Return [X, Y] of the center of cell containing provided text 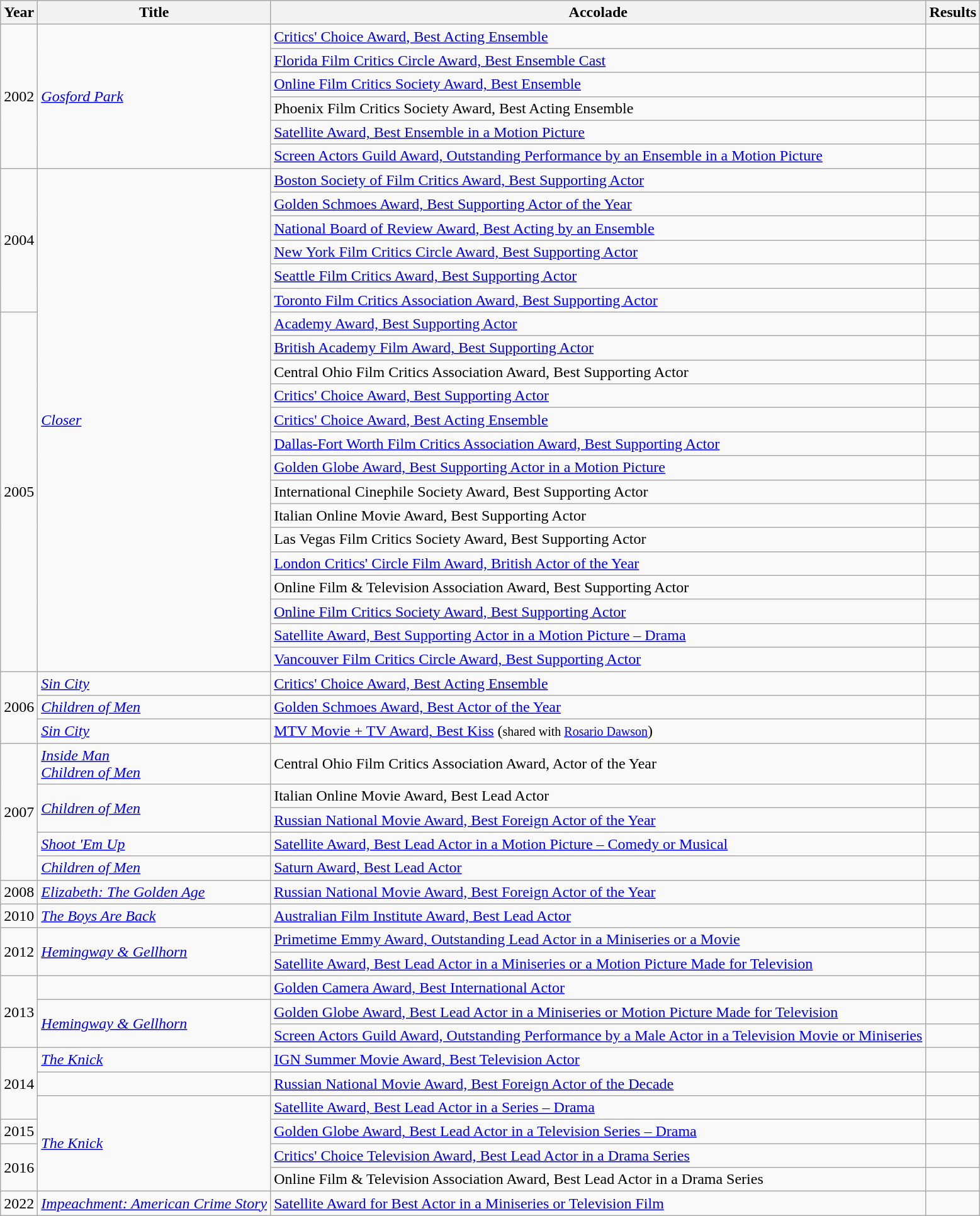
2015 [19, 1132]
New York Film Critics Circle Award, Best Supporting Actor [598, 252]
2012 [19, 952]
Satellite Award, Best Lead Actor in a Series – Drama [598, 1108]
2013 [19, 1011]
Accolade [598, 13]
Closer [154, 419]
Golden Globe Award, Best Lead Actor in a Miniseries or Motion Picture Made for Television [598, 1011]
Australian Film Institute Award, Best Lead Actor [598, 916]
Gosford Park [154, 96]
Dallas-Fort Worth Film Critics Association Award, Best Supporting Actor [598, 444]
Golden Globe Award, Best Lead Actor in a Television Series – Drama [598, 1132]
Golden Globe Award, Best Supporting Actor in a Motion Picture [598, 468]
Golden Camera Award, Best International Actor [598, 988]
International Cinephile Society Award, Best Supporting Actor [598, 492]
Primetime Emmy Award, Outstanding Lead Actor in a Miniseries or a Movie [598, 940]
Satellite Award, Best Lead Actor in a Motion Picture – Comedy or Musical [598, 844]
Academy Award, Best Supporting Actor [598, 324]
2008 [19, 892]
Phoenix Film Critics Society Award, Best Acting Ensemble [598, 108]
Golden Schmoes Award, Best Actor of the Year [598, 707]
Golden Schmoes Award, Best Supporting Actor of the Year [598, 204]
Online Film Critics Society Award, Best Ensemble [598, 84]
Russian National Movie Award, Best Foreign Actor of the Decade [598, 1083]
2016 [19, 1168]
2004 [19, 240]
Screen Actors Guild Award, Outstanding Performance by an Ensemble in a Motion Picture [598, 156]
Satellite Award, Best Lead Actor in a Miniseries or a Motion Picture Made for Television [598, 964]
Screen Actors Guild Award, Outstanding Performance by a Male Actor in a Television Movie or Miniseries [598, 1035]
Italian Online Movie Award, Best Supporting Actor [598, 515]
Title [154, 13]
Shoot 'Em Up [154, 844]
Saturn Award, Best Lead Actor [598, 868]
London Critics' Circle Film Award, British Actor of the Year [598, 563]
Critics' Choice Television Award, Best Lead Actor in a Drama Series [598, 1156]
Central Ohio Film Critics Association Award, Actor of the Year [598, 764]
Satellite Award for Best Actor in a Miniseries or Television Film [598, 1203]
Year [19, 13]
Online Film Critics Society Award, Best Supporting Actor [598, 611]
Inside ManChildren of Men [154, 764]
Impeachment: American Crime Story [154, 1203]
Satellite Award, Best Supporting Actor in a Motion Picture – Drama [598, 635]
Online Film & Television Association Award, Best Lead Actor in a Drama Series [598, 1179]
IGN Summer Movie Award, Best Television Actor [598, 1059]
2022 [19, 1203]
2006 [19, 707]
Satellite Award, Best Ensemble in a Motion Picture [598, 132]
Toronto Film Critics Association Award, Best Supporting Actor [598, 300]
Seattle Film Critics Award, Best Supporting Actor [598, 276]
Critics' Choice Award, Best Supporting Actor [598, 396]
2014 [19, 1083]
MTV Movie + TV Award, Best Kiss (shared with Rosario Dawson) [598, 731]
National Board of Review Award, Best Acting by an Ensemble [598, 228]
Online Film & Television Association Award, Best Supporting Actor [598, 587]
Florida Film Critics Circle Award, Best Ensemble Cast [598, 60]
Central Ohio Film Critics Association Award, Best Supporting Actor [598, 372]
2007 [19, 812]
British Academy Film Award, Best Supporting Actor [598, 348]
The Boys Are Back [154, 916]
Elizabeth: The Golden Age [154, 892]
Las Vegas Film Critics Society Award, Best Supporting Actor [598, 539]
Vancouver Film Critics Circle Award, Best Supporting Actor [598, 659]
Boston Society of Film Critics Award, Best Supporting Actor [598, 180]
2005 [19, 492]
2002 [19, 96]
Results [953, 13]
2010 [19, 916]
Italian Online Movie Award, Best Lead Actor [598, 796]
